Pinpoint the cell where the given text exists, returning its (x, y) midpoint coordinate. 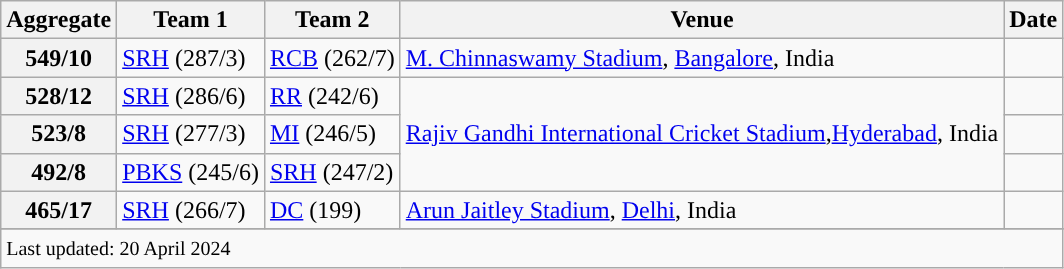
M. Chinnaswamy Stadium, Bangalore, India (702, 58)
Arun Jaitley Stadium, Delhi, India (702, 210)
Aggregate (59, 20)
523/8 (59, 134)
Venue (702, 20)
549/10 (59, 58)
RR (242/6) (332, 96)
465/17 (59, 210)
Last updated: 20 April 2024 (532, 248)
SRH (247/2) (332, 172)
DC (199) (332, 210)
PBKS (245/6) (191, 172)
Team 1 (191, 20)
MI (246/5) (332, 134)
492/8 (59, 172)
Team 2 (332, 20)
Rajiv Gandhi International Cricket Stadium,Hyderabad, India (702, 134)
528/12 (59, 96)
SRH (286/6) (191, 96)
SRH (266/7) (191, 210)
SRH (277/3) (191, 134)
Date (1034, 20)
SRH (287/3) (191, 58)
RCB (262/7) (332, 58)
